Return [X, Y] of the center of cell containing provided text 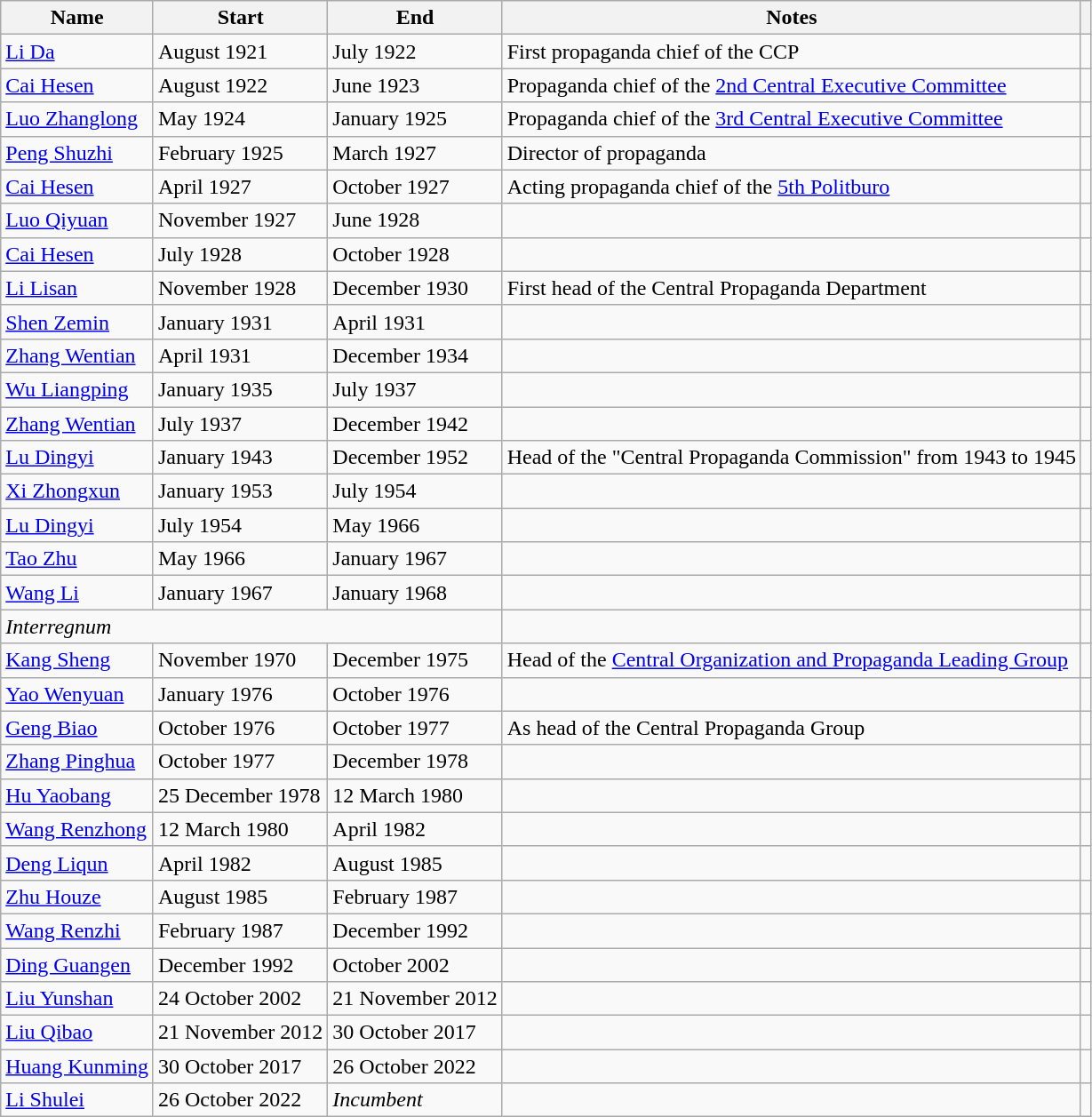
Head of the "Central Propaganda Commission" from 1943 to 1945 [791, 458]
February 1925 [240, 153]
Geng Biao [77, 728]
April 1927 [240, 187]
January 1968 [415, 593]
August 1921 [240, 52]
Zhang Pinghua [77, 762]
Shen Zemin [77, 322]
Hu Yaobang [77, 795]
Huang Kunming [77, 1066]
January 1976 [240, 694]
Zhu Houze [77, 897]
January 1953 [240, 491]
Director of propaganda [791, 153]
Li Shulei [77, 1100]
May 1924 [240, 119]
Head of the Central Organization and Propaganda Leading Group [791, 660]
Wang Renzhi [77, 930]
January 1935 [240, 389]
December 1930 [415, 288]
First propaganda chief of the CCP [791, 52]
June 1923 [415, 85]
November 1927 [240, 220]
Incumbent [415, 1100]
Yao Wenyuan [77, 694]
Wang Li [77, 593]
Wang Renzhong [77, 829]
July 1922 [415, 52]
December 1978 [415, 762]
25 December 1978 [240, 795]
Li Lisan [77, 288]
July 1928 [240, 254]
Deng Liqun [77, 863]
24 October 2002 [240, 999]
Liu Yunshan [77, 999]
Propaganda chief of the 2nd Central Executive Committee [791, 85]
December 1975 [415, 660]
Kang Sheng [77, 660]
Propaganda chief of the 3rd Central Executive Committee [791, 119]
Acting propaganda chief of the 5th Politburo [791, 187]
Li Da [77, 52]
August 1922 [240, 85]
End [415, 18]
December 1934 [415, 355]
Interregnum [251, 626]
Ding Guangen [77, 964]
Name [77, 18]
Luo Qiyuan [77, 220]
January 1931 [240, 322]
December 1952 [415, 458]
January 1943 [240, 458]
Xi Zhongxun [77, 491]
Start [240, 18]
October 1927 [415, 187]
First head of the Central Propaganda Department [791, 288]
December 1942 [415, 424]
Tao Zhu [77, 559]
October 2002 [415, 964]
June 1928 [415, 220]
Peng Shuzhi [77, 153]
Notes [791, 18]
As head of the Central Propaganda Group [791, 728]
November 1970 [240, 660]
November 1928 [240, 288]
October 1928 [415, 254]
March 1927 [415, 153]
Wu Liangping [77, 389]
Luo Zhanglong [77, 119]
January 1925 [415, 119]
Liu Qibao [77, 1033]
